Locate the cell with the specified text and output its [x, y] center coordinate. 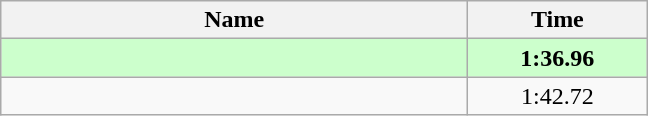
Time [558, 20]
1:42.72 [558, 96]
1:36.96 [558, 58]
Name [234, 20]
